For the text-containing cell, return its midpoint in [x, y] coordinate format. 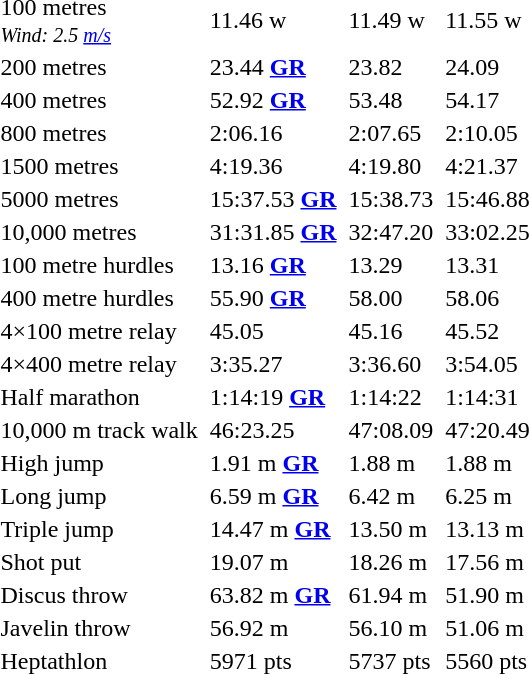
53.48 [391, 100]
13.16 GR [273, 265]
4:19.36 [273, 166]
18.26 m [391, 562]
45.05 [273, 331]
4:19.80 [391, 166]
56.92 m [273, 628]
15:38.73 [391, 199]
55.90 GR [273, 298]
6.42 m [391, 496]
52.92 GR [273, 100]
46:23.25 [273, 430]
45.16 [391, 331]
23.44 GR [273, 67]
1:14:19 GR [273, 397]
2:07.65 [391, 133]
56.10 m [391, 628]
3:35.27 [273, 364]
31:31.85 GR [273, 232]
3:36.60 [391, 364]
2:06.16 [273, 133]
1.91 m GR [273, 463]
47:08.09 [391, 430]
58.00 [391, 298]
15:37.53 GR [273, 199]
19.07 m [273, 562]
14.47 m GR [273, 529]
32:47.20 [391, 232]
6.59 m GR [273, 496]
13.50 m [391, 529]
61.94 m [391, 595]
1.88 m [391, 463]
1:14:22 [391, 397]
23.82 [391, 67]
13.29 [391, 265]
63.82 m GR [273, 595]
